Identify which cell holds the provided text, then report its [x, y] central coordinate. 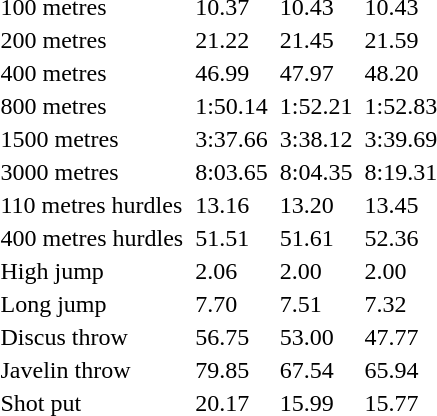
1:50.14 [232, 106]
1:52.21 [316, 106]
13.20 [316, 205]
2.06 [232, 271]
46.99 [232, 73]
47.97 [316, 73]
13.16 [232, 205]
51.51 [232, 238]
51.61 [316, 238]
7.51 [316, 304]
3:37.66 [232, 139]
53.00 [316, 337]
7.70 [232, 304]
3:38.12 [316, 139]
56.75 [232, 337]
2.00 [316, 271]
21.22 [232, 40]
8:04.35 [316, 172]
8:03.65 [232, 172]
79.85 [232, 370]
67.54 [316, 370]
21.45 [316, 40]
